Return the [X, Y] coordinate for the center point of the cell that contains the specified text.  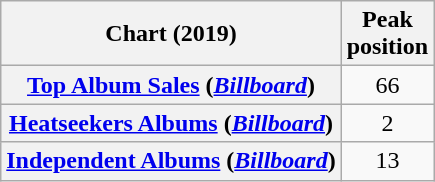
Top Album Sales (Billboard) [171, 85]
2 [387, 123]
13 [387, 161]
Heatseekers Albums (Billboard) [171, 123]
Chart (2019) [171, 34]
66 [387, 85]
Peakposition [387, 34]
Independent Albums (Billboard) [171, 161]
